Scan for the cell matching the given text and deliver its (x, y) coordinate at center. 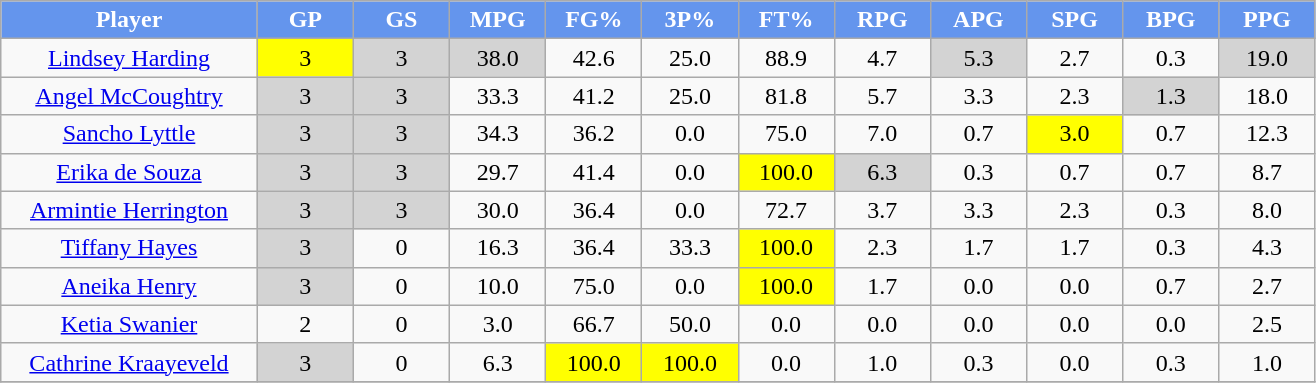
72.7 (786, 210)
Tiffany Hayes (129, 248)
41.2 (594, 96)
5.3 (978, 58)
42.6 (594, 58)
GP (305, 20)
18.0 (1267, 96)
29.7 (498, 172)
19.0 (1267, 58)
Erika de Souza (129, 172)
Player (129, 20)
Armintie Herrington (129, 210)
Lindsey Harding (129, 58)
Ketia Swanier (129, 324)
66.7 (594, 324)
1.3 (1171, 96)
Cathrine Kraayeveld (129, 362)
SPG (1075, 20)
38.0 (498, 58)
88.9 (786, 58)
Sancho Lyttle (129, 134)
10.0 (498, 286)
GS (401, 20)
7.0 (882, 134)
4.3 (1267, 248)
36.2 (594, 134)
PPG (1267, 20)
Angel McCoughtry (129, 96)
8.7 (1267, 172)
FG% (594, 20)
50.0 (690, 324)
Aneika Henry (129, 286)
5.7 (882, 96)
4.7 (882, 58)
MPG (498, 20)
3P% (690, 20)
APG (978, 20)
34.3 (498, 134)
41.4 (594, 172)
16.3 (498, 248)
RPG (882, 20)
BPG (1171, 20)
FT% (786, 20)
81.8 (786, 96)
2 (305, 324)
30.0 (498, 210)
12.3 (1267, 134)
2.5 (1267, 324)
8.0 (1267, 210)
3.7 (882, 210)
